Return (X, Y) of the center of cell containing provided text 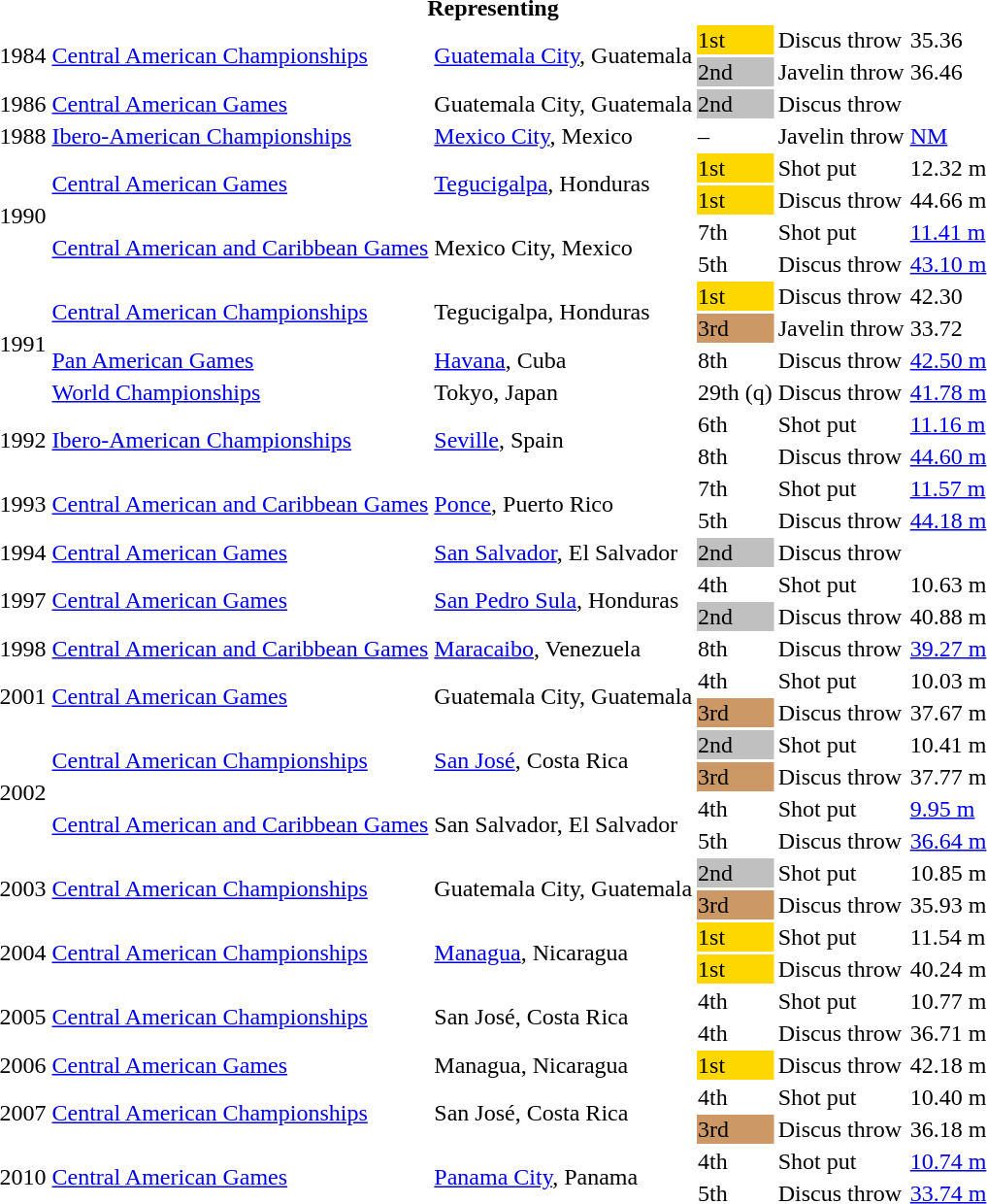
Seville, Spain (563, 441)
6th (736, 424)
29th (q) (736, 392)
San Pedro Sula, Honduras (563, 600)
Pan American Games (241, 360)
Ponce, Puerto Rico (563, 505)
Maracaibo, Venezuela (563, 649)
Havana, Cuba (563, 360)
– (736, 136)
Tokyo, Japan (563, 392)
World Championships (241, 392)
